Return the (x, y) coordinate for the center point of the cell that contains the specified text.  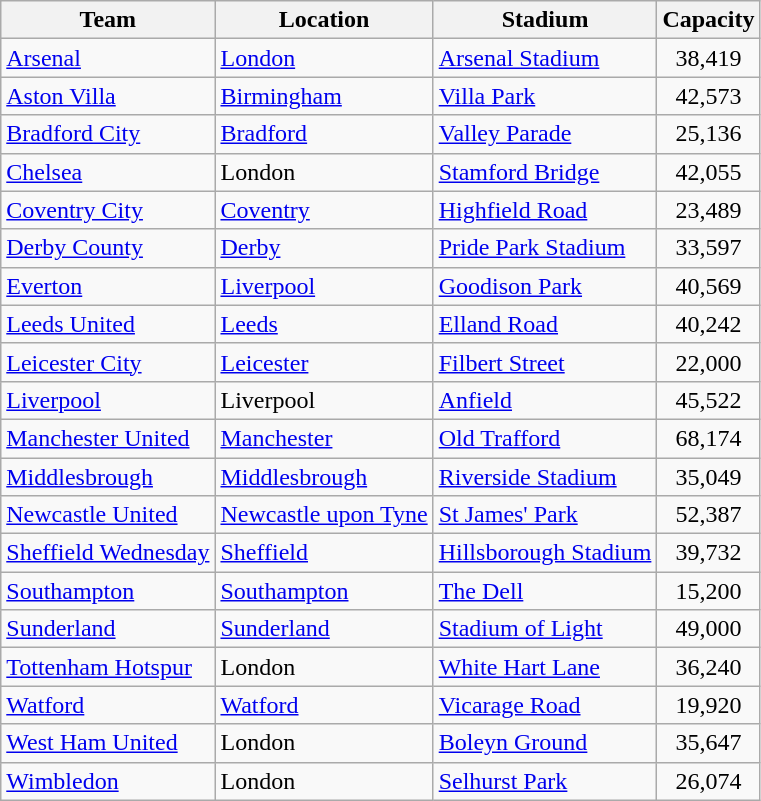
West Ham United (108, 743)
The Dell (545, 591)
Location (324, 20)
25,136 (708, 134)
Goodison Park (545, 286)
Old Trafford (545, 438)
White Hart Lane (545, 667)
40,569 (708, 286)
Bradford City (108, 134)
Tottenham Hotspur (108, 667)
45,522 (708, 400)
35,049 (708, 477)
36,240 (708, 667)
15,200 (708, 591)
Filbert Street (545, 362)
Derby County (108, 248)
39,732 (708, 553)
Riverside Stadium (545, 477)
42,573 (708, 96)
Arsenal Stadium (545, 58)
Manchester (324, 438)
Vicarage Road (545, 705)
Leeds United (108, 324)
Chelsea (108, 172)
40,242 (708, 324)
Boleyn Ground (545, 743)
Manchester United (108, 438)
Leicester City (108, 362)
Bradford (324, 134)
52,387 (708, 515)
Hillsborough Stadium (545, 553)
Coventry City (108, 210)
22,000 (708, 362)
Pride Park Stadium (545, 248)
33,597 (708, 248)
Aston Villa (108, 96)
Birmingham (324, 96)
19,920 (708, 705)
Sheffield Wednesday (108, 553)
68,174 (708, 438)
Newcastle upon Tyne (324, 515)
Selhurst Park (545, 781)
Highfield Road (545, 210)
Stadium of Light (545, 629)
Wimbledon (108, 781)
Elland Road (545, 324)
Villa Park (545, 96)
Stadium (545, 20)
42,055 (708, 172)
Leicester (324, 362)
Leeds (324, 324)
23,489 (708, 210)
Coventry (324, 210)
St James' Park (545, 515)
Everton (108, 286)
49,000 (708, 629)
Sheffield (324, 553)
26,074 (708, 781)
Anfield (545, 400)
Team (108, 20)
35,647 (708, 743)
38,419 (708, 58)
Capacity (708, 20)
Arsenal (108, 58)
Derby (324, 248)
Newcastle United (108, 515)
Stamford Bridge (545, 172)
Valley Parade (545, 134)
